Identify which cell holds the provided text, then report its (x, y) central coordinate. 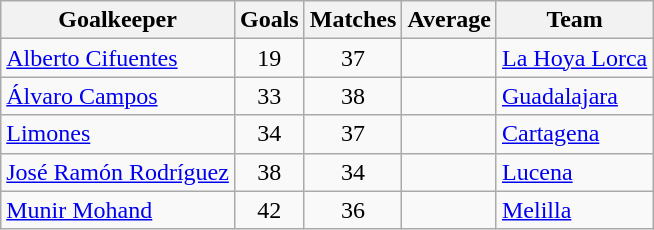
Goals (269, 20)
Matches (353, 20)
La Hoya Lorca (574, 58)
Cartagena (574, 134)
36 (353, 210)
Munir Mohand (118, 210)
Goalkeeper (118, 20)
33 (269, 96)
Alberto Cifuentes (118, 58)
Melilla (574, 210)
Limones (118, 134)
42 (269, 210)
Team (574, 20)
Guadalajara (574, 96)
Álvaro Campos (118, 96)
José Ramón Rodríguez (118, 172)
Average (450, 20)
Lucena (574, 172)
19 (269, 58)
